From the cell containing the given text, extract its center point as (X, Y) coordinate. 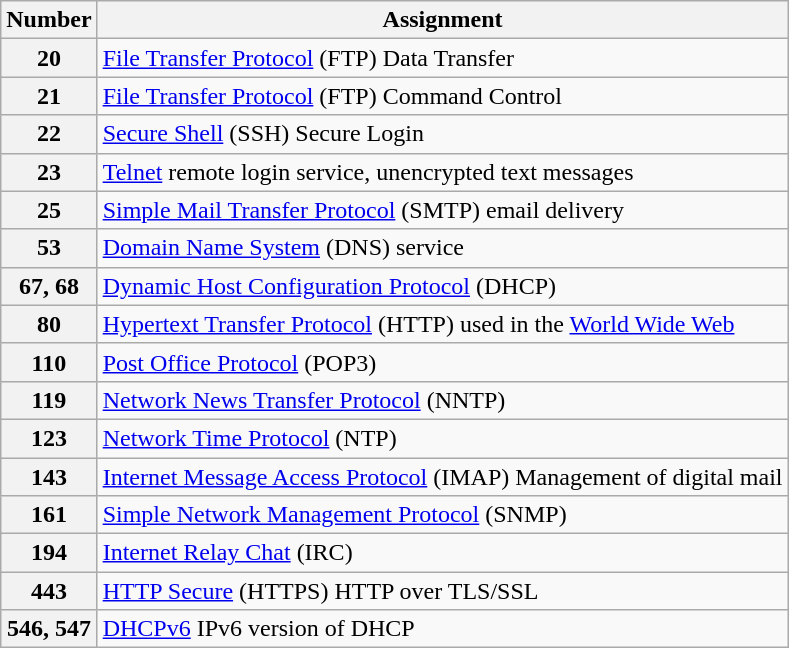
25 (49, 210)
File Transfer Protocol (FTP) Command Control (442, 96)
20 (49, 58)
Network News Transfer Protocol (NNTP) (442, 400)
161 (49, 515)
Post Office Protocol (POP3) (442, 362)
546, 547 (49, 629)
119 (49, 400)
Dynamic Host Configuration Protocol (DHCP) (442, 286)
File Transfer Protocol (FTP) Data Transfer (442, 58)
53 (49, 248)
Internet Relay Chat (IRC) (442, 553)
Number (49, 20)
Telnet remote login service, unencrypted text messages (442, 172)
194 (49, 553)
67, 68 (49, 286)
HTTP Secure (HTTPS) HTTP over TLS/SSL (442, 591)
23 (49, 172)
Assignment (442, 20)
110 (49, 362)
123 (49, 438)
Simple Mail Transfer Protocol (SMTP) email delivery (442, 210)
Simple Network Management Protocol (SNMP) (442, 515)
443 (49, 591)
Network Time Protocol (NTP) (442, 438)
Secure Shell (SSH) Secure Login (442, 134)
Hypertext Transfer Protocol (HTTP) used in the World Wide Web (442, 324)
80 (49, 324)
143 (49, 477)
Domain Name System (DNS) service (442, 248)
21 (49, 96)
Internet Message Access Protocol (IMAP) Management of digital mail (442, 477)
DHCPv6 IPv6 version of DHCP (442, 629)
22 (49, 134)
